Output the [X, Y] coordinate of the center of the cell containing the given text.  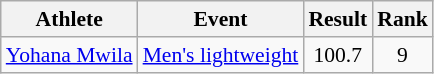
Men's lightweight [221, 55]
Athlete [70, 19]
Rank [402, 19]
Result [338, 19]
100.7 [338, 55]
9 [402, 55]
Event [221, 19]
Yohana Mwila [70, 55]
